Detect which cell encompasses the target text, then output its [X, Y] center coordinate. 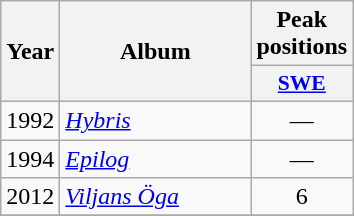
Hybris [156, 120]
2012 [30, 197]
1994 [30, 159]
1992 [30, 120]
SWE [302, 84]
Epilog [156, 159]
6 [302, 197]
Viljans Öga [156, 197]
Year [30, 52]
Album [156, 52]
Peak positions [302, 34]
